Identify which cell holds the provided text, then report its (x, y) central coordinate. 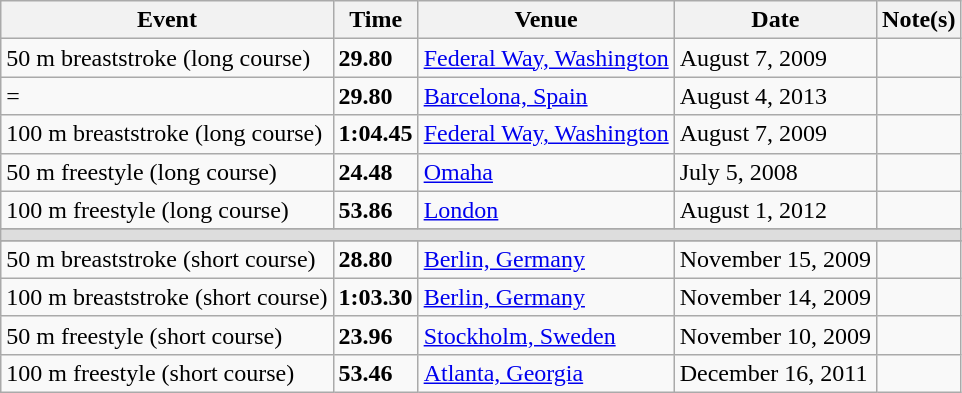
100 m breaststroke (short course) (167, 297)
July 5, 2008 (775, 172)
1:04.45 (376, 134)
53.86 (376, 210)
November 15, 2009 (775, 259)
Event (167, 20)
= (167, 96)
23.96 (376, 335)
Venue (546, 20)
53.46 (376, 373)
August 4, 2013 (775, 96)
August 1, 2012 (775, 210)
Time (376, 20)
Stockholm, Sweden (546, 335)
50 m breaststroke (long course) (167, 58)
50 m breaststroke (short course) (167, 259)
November 10, 2009 (775, 335)
100 m breaststroke (long course) (167, 134)
Date (775, 20)
London (546, 210)
December 16, 2011 (775, 373)
1:03.30 (376, 297)
Omaha (546, 172)
Note(s) (919, 20)
November 14, 2009 (775, 297)
28.80 (376, 259)
50 m freestyle (long course) (167, 172)
24.48 (376, 172)
Atlanta, Georgia (546, 373)
100 m freestyle (short course) (167, 373)
50 m freestyle (short course) (167, 335)
100 m freestyle (long course) (167, 210)
Barcelona, Spain (546, 96)
